Pinpoint the cell where the given text exists, returning its [X, Y] midpoint coordinate. 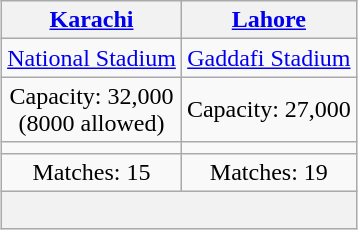
Lahore [268, 20]
Capacity: 27,000 [268, 110]
Matches: 19 [268, 172]
Karachi [92, 20]
Capacity: 32,000(8000 allowed) [92, 110]
National Stadium [92, 58]
Gaddafi Stadium [268, 58]
Matches: 15 [92, 172]
